Output the (x, y) coordinate of the center of the cell containing the given text.  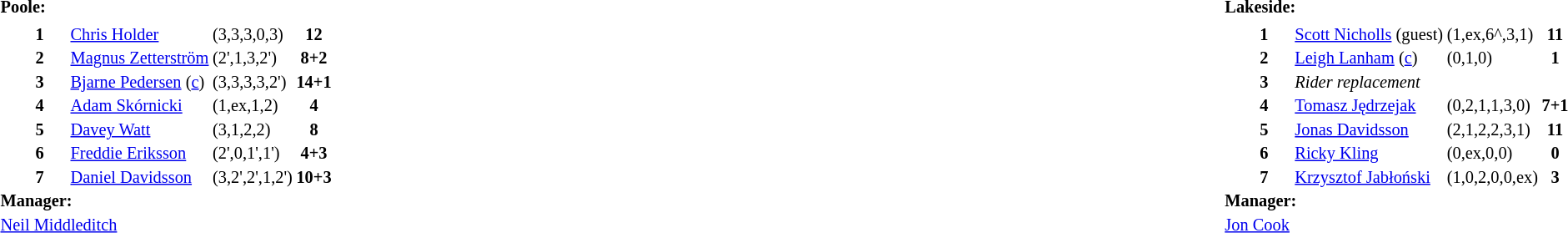
Manager: (1334, 202)
8+2 (313, 58)
4+3 (313, 154)
(2,1,2,2,3,1) (1492, 130)
(0,2,1,1,3,0) (1492, 107)
Jonas Davidsson (1369, 130)
(0,ex,0,0) (1492, 154)
(2',0,1',1') (252, 154)
(2',1,3,2') (252, 58)
Magnus Zetterström (140, 58)
Daniel Davidsson (140, 177)
14+1 (313, 82)
(3,3,3,0,3) (252, 35)
10+3 (313, 177)
Freddie Eriksson (140, 154)
Tomasz Jędrzejak (1369, 107)
(3,3,3,3,2') (252, 82)
(1,ex,6^,3,1) (1492, 35)
Ricky Kling (1369, 154)
12 (313, 35)
Scott Nicholls (guest) (1369, 35)
(1,0,2,0,0,ex) (1492, 177)
(0,1,0) (1492, 58)
Leigh Lanham (c) (1369, 58)
Adam Skórnicki (140, 107)
(3,1,2,2) (252, 130)
Rider replacement (1369, 82)
Bjarne Pedersen (c) (140, 82)
(3,2',2',1,2') (252, 177)
8 (313, 130)
Krzysztof Jabłoński (1369, 177)
Chris Holder (140, 35)
(1,ex,1,2) (252, 107)
Davey Watt (140, 130)
